From the cell containing the given text, extract its center point as [X, Y] coordinate. 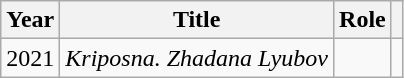
Title [197, 20]
Kriposna. Zhadana Lyubov [197, 58]
Role [363, 20]
2021 [30, 58]
Year [30, 20]
